Scan for the cell matching the given text and deliver its [x, y] coordinate at center. 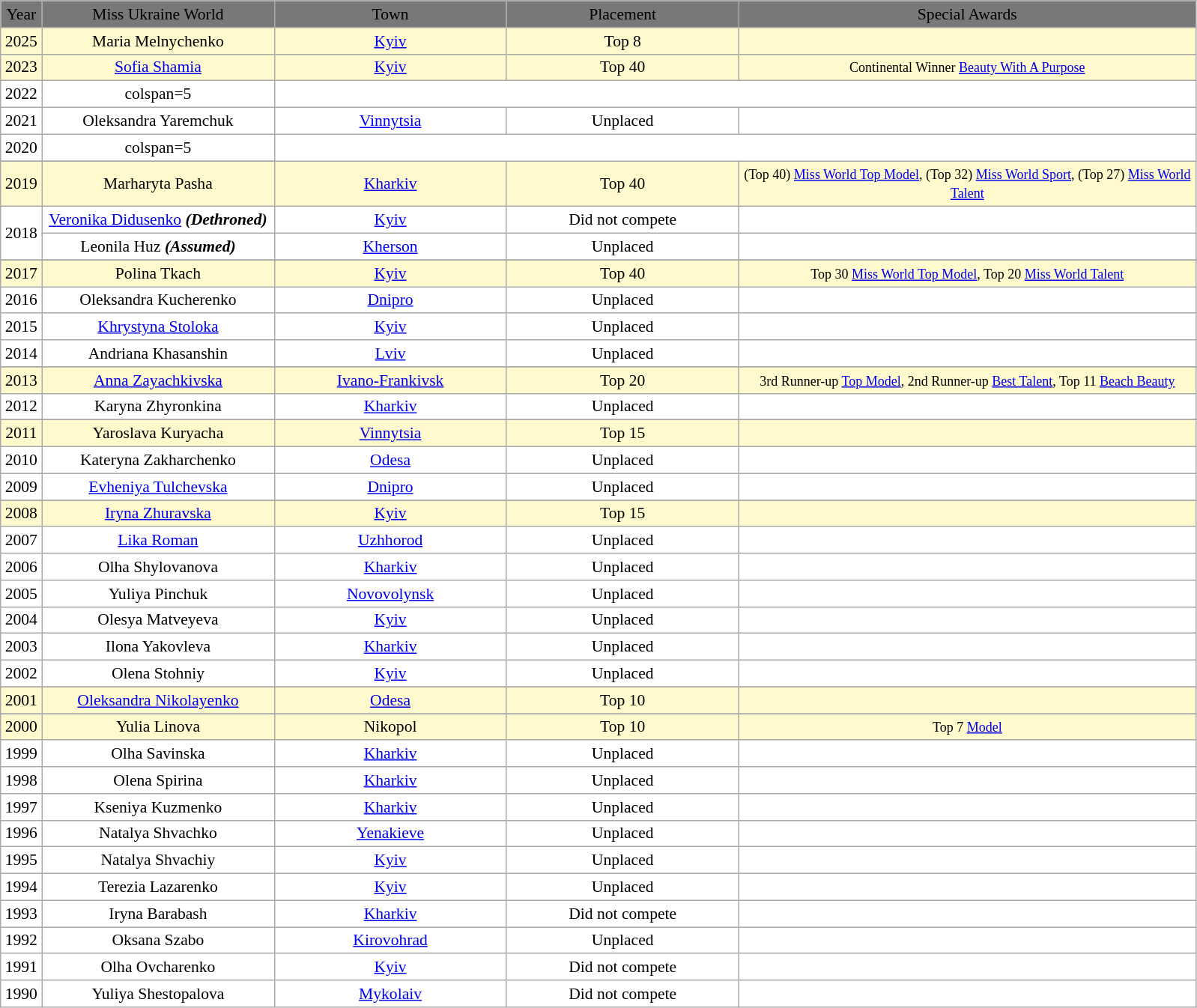
2004 [21, 620]
Anna Zayachkivska [158, 380]
1998 [21, 780]
Top 8 [622, 41]
2023 [21, 67]
1992 [21, 941]
Special Awards [967, 14]
Khrystyna Stoloka [158, 327]
2006 [21, 567]
Kherson [390, 247]
2015 [21, 327]
2008 [21, 514]
Oleksandra Nikolayenko [158, 700]
2003 [21, 647]
Ilona Yakovleva [158, 647]
2007 [21, 541]
Placement [622, 14]
2005 [21, 594]
Karyna Zhyronkina [158, 407]
Andriana Khasanshin [158, 353]
Miss Ukraine World [158, 14]
Oksana Szabo [158, 941]
Novovolynsk [390, 594]
Top 30 Miss World Top Model, Top 20 Miss World Talent [967, 273]
Top 20 [622, 380]
Natalya Shvachiy [158, 860]
Ivano-Frankivsk [390, 380]
Oleksandra Yaremchuk [158, 121]
2011 [21, 434]
2002 [21, 674]
Yuliya Pinchuk [158, 594]
Polina Tkach [158, 273]
2009 [21, 487]
Yenakieve [390, 834]
Olena Spirina [158, 780]
Veronika Didusenko (Dethroned) [158, 220]
Mykolaiv [390, 994]
1994 [21, 887]
Continental Winner Beauty With A Purpose [967, 67]
1990 [21, 994]
2019 [21, 184]
2022 [21, 94]
Top 7 Model [967, 727]
Iryna Zhuravska [158, 514]
1991 [21, 968]
Olha Ovcharenko [158, 968]
Leonila Huz (Assumed) [158, 247]
1999 [21, 754]
Olesya Matveyeva [158, 620]
2014 [21, 353]
2010 [21, 461]
2000 [21, 727]
Yuliya Shestopalova [158, 994]
Maria Melnychenko [158, 41]
Yulia Linova [158, 727]
2013 [21, 380]
Natalya Shvachko [158, 834]
Evheniya Tulchevska [158, 487]
(Top 40) Miss World Top Model, (Top 32) Miss World Sport, (Top 27) Miss World Talent [967, 184]
Marharyta Pasha [158, 184]
Nikopol [390, 727]
Lika Roman [158, 541]
Kateryna Zakharchenko [158, 461]
2025 [21, 41]
Olena Stohniy [158, 674]
2020 [21, 148]
Uzhhorod [390, 541]
Terezia Lazarenko [158, 887]
Lviv [390, 353]
Oleksandra Kucherenko [158, 300]
2021 [21, 121]
Iryna Barabash [158, 914]
2016 [21, 300]
3rd Runner-up Top Model, 2nd Runner-up Best Talent, Top 11 Beach Beauty [967, 380]
1995 [21, 860]
2018 [21, 234]
2012 [21, 407]
Kseniya Kuzmenko [158, 807]
Sofia Shamia [158, 67]
Yaroslava Kuryacha [158, 434]
2001 [21, 700]
2017 [21, 273]
1997 [21, 807]
1996 [21, 834]
Town [390, 14]
Kirovohrad [390, 941]
Olha Savinska [158, 754]
Olha Shylovanova [158, 567]
1993 [21, 914]
Year [21, 14]
